Pinpoint the cell where the given text exists, returning its [X, Y] midpoint coordinate. 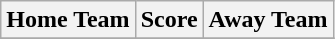
Home Team [68, 20]
Score [169, 20]
Away Team [268, 20]
